Provide the (x, y) coordinate of the cell's center where the given text is located.  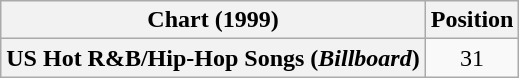
Position (472, 20)
US Hot R&B/Hip-Hop Songs (Billboard) (213, 58)
31 (472, 58)
Chart (1999) (213, 20)
